Output the (X, Y) coordinate of the center of the cell containing the given text.  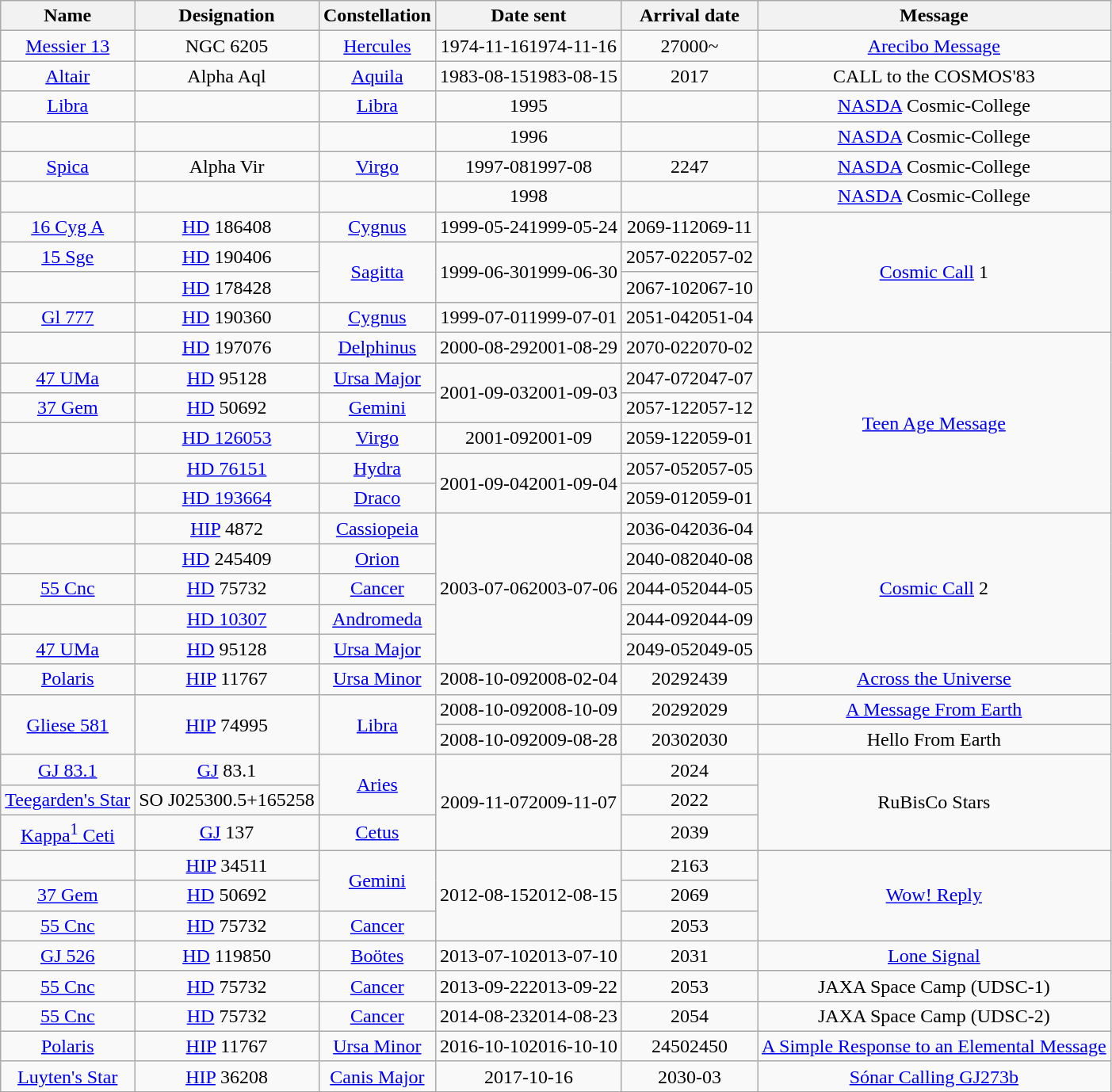
2054 (690, 1016)
NGC 6205 (227, 46)
2057-022057-02 (690, 257)
Canis Major (377, 1076)
A Simple Response to an Elemental Message (934, 1046)
A Message From Earth (934, 709)
1998 (528, 197)
2013-09-222013-09-22 (528, 986)
Hydra (377, 468)
Luyten's Star (68, 1076)
2039 (690, 832)
1999-06-301999-06-30 (528, 272)
1997-081997-08 (528, 166)
15 Sge (68, 257)
2000-08-292001-08-29 (528, 347)
2070-022070-02 (690, 347)
2031 (690, 956)
Name (68, 16)
Teegarden's Star (68, 800)
2001-09-032001-09-03 (528, 393)
20302030 (690, 739)
Hello From Earth (934, 739)
Messier 13 (68, 46)
27000~ (690, 46)
2008-10-092009-08-28 (528, 739)
Designation (227, 16)
2040-082040-08 (690, 559)
2049-052049-05 (690, 649)
Aquila (377, 76)
2014-08-232014-08-23 (528, 1016)
Andromeda (377, 619)
Spica (68, 166)
2022 (690, 800)
2003-07-062003-07-06 (528, 589)
HD 190406 (227, 257)
2044-052044-05 (690, 589)
1999-07-011999-07-01 (528, 317)
SO J025300.5+165258 (227, 800)
2009-11-072009-11-07 (528, 802)
2008-10-092008-02-04 (528, 679)
2059-122059-01 (690, 438)
16 Cyg A (68, 227)
2051-042051-04 (690, 317)
RuBisCo Stars (934, 802)
Alpha Vir (227, 166)
2047-072047-07 (690, 378)
Constellation (377, 16)
HD 10307 (227, 619)
2013-07-102013-07-10 (528, 956)
Cosmic Call 1 (934, 272)
HIP 74995 (227, 724)
HIP 34511 (227, 865)
2067-102067-10 (690, 287)
2017 (690, 76)
HD 186408 (227, 227)
HD 178428 (227, 287)
2163 (690, 865)
1995 (528, 106)
20292439 (690, 679)
HD 190360 (227, 317)
Aries (377, 785)
Orion (377, 559)
2036-042036-04 (690, 529)
HD 193664 (227, 498)
JAXA Space Camp (UDSC-2) (934, 1016)
Kappa1 Ceti (68, 832)
GJ 526 (68, 956)
Gliese 581 (68, 724)
HD 126053 (227, 438)
1996 (528, 136)
Date sent (528, 16)
Message (934, 16)
1974-11-161974-11-16 (528, 46)
2016-10-102016-10-10 (528, 1046)
2030-03 (690, 1076)
2024 (690, 769)
Cassiopeia (377, 529)
Teen Age Message (934, 422)
Lone Signal (934, 956)
1999-05-241999-05-24 (528, 227)
2247 (690, 166)
Draco (377, 498)
2044-092044-09 (690, 619)
GJ 137 (227, 832)
HD 76151 (227, 468)
2069-112069-11 (690, 227)
Hercules (377, 46)
Arecibo Message (934, 46)
Arrival date (690, 16)
JAXA Space Camp (UDSC-1) (934, 986)
Alpha Aql (227, 76)
2012-08-152012-08-15 (528, 895)
2057-052057-05 (690, 468)
2017-10-16 (528, 1076)
HD 245409 (227, 559)
Gl 777 (68, 317)
HD 119850 (227, 956)
2069 (690, 895)
Cetus (377, 832)
Wow! Reply (934, 895)
2001-092001-09 (528, 438)
2001-09-042001-09-04 (528, 483)
2008-10-092008-10-09 (528, 709)
Across the Universe (934, 679)
20292029 (690, 709)
Cosmic Call 2 (934, 589)
1983-08-151983-08-15 (528, 76)
Sónar Calling GJ273b (934, 1076)
2059-012059-01 (690, 498)
Sagitta (377, 272)
HD 197076 (227, 347)
24502450 (690, 1046)
Boötes (377, 956)
HIP 4872 (227, 529)
Delphinus (377, 347)
Altair (68, 76)
CALL to the COSMOS'83 (934, 76)
HIP 36208 (227, 1076)
2057-122057-12 (690, 408)
